Capture the cell that displays the provided text and extract its [X, Y] central coordinate. 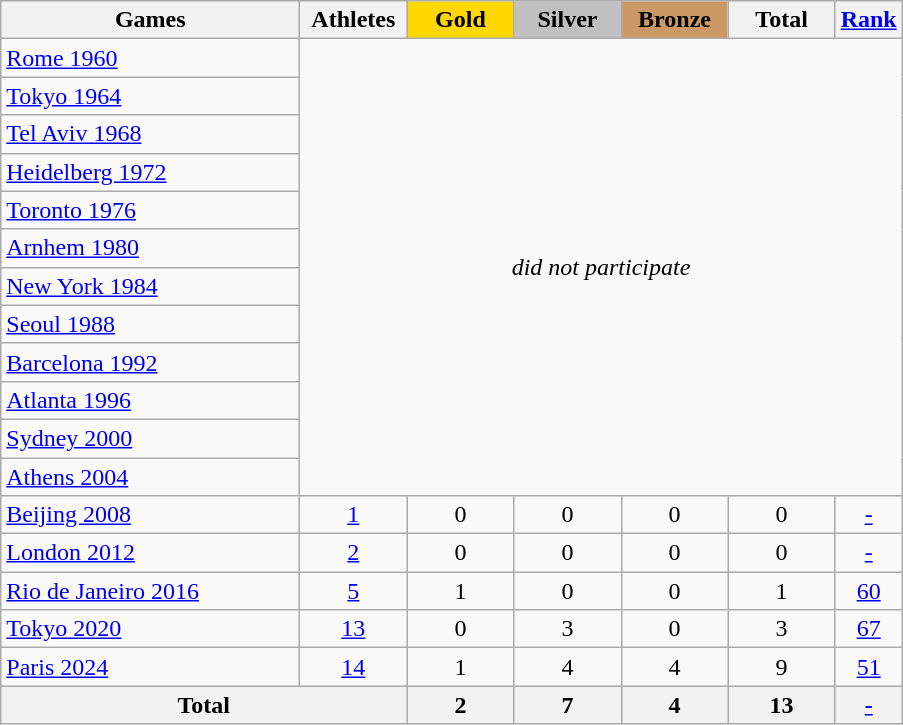
Games [150, 20]
Silver [568, 20]
Tokyo 2020 [150, 629]
London 2012 [150, 553]
Barcelona 1992 [150, 362]
Sydney 2000 [150, 438]
New York 1984 [150, 286]
Toronto 1976 [150, 210]
Gold [460, 20]
Atlanta 1996 [150, 400]
7 [568, 705]
5 [354, 591]
Rio de Janeiro 2016 [150, 591]
Paris 2024 [150, 667]
Beijing 2008 [150, 515]
Athletes [354, 20]
51 [868, 667]
9 [782, 667]
14 [354, 667]
67 [868, 629]
did not participate [601, 268]
Rank [868, 20]
Tel Aviv 1968 [150, 134]
Bronze [674, 20]
Rome 1960 [150, 58]
Heidelberg 1972 [150, 172]
Tokyo 1964 [150, 96]
Arnhem 1980 [150, 248]
Seoul 1988 [150, 324]
Athens 2004 [150, 477]
60 [868, 591]
